Determine the (X, Y) coordinate at the center of the cell enclosing the given text.  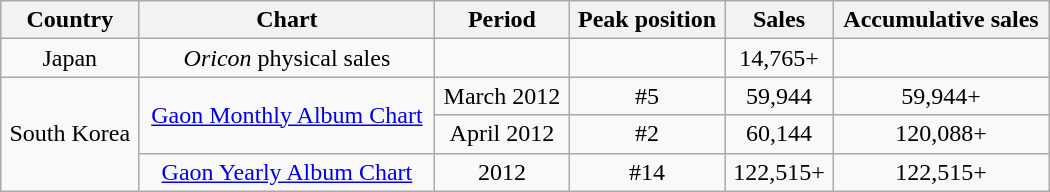
April 2012 (502, 134)
Japan (70, 58)
59,944+ (941, 96)
120,088+ (941, 134)
Period (502, 20)
Accumulative sales (941, 20)
Country (70, 20)
#14 (647, 172)
#2 (647, 134)
South Korea (70, 134)
14,765+ (779, 58)
Sales (779, 20)
Gaon Yearly Album Chart (287, 172)
Oricon physical sales (287, 58)
March 2012 (502, 96)
Chart (287, 20)
60,144 (779, 134)
#5 (647, 96)
2012 (502, 172)
59,944 (779, 96)
Gaon Monthly Album Chart (287, 115)
Peak position (647, 20)
